Find where the given text appears and provide that cell's center as (x, y) coordinate. 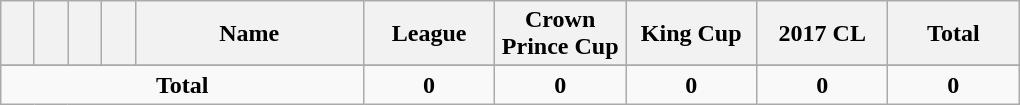
King Cup (692, 34)
Name (250, 34)
2017 CL (822, 34)
Crown Prince Cup (560, 34)
League (430, 34)
